Identify which cell holds the provided text, then report its (X, Y) central coordinate. 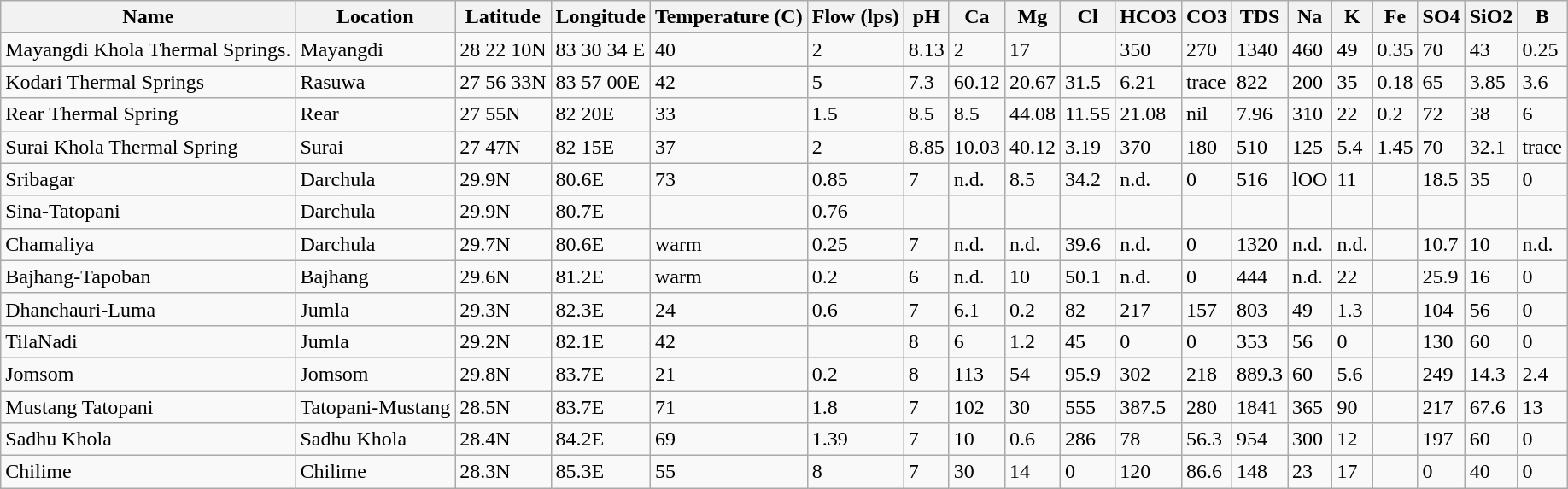
28.3N (503, 472)
14 (1032, 472)
86.6 (1206, 472)
Ca (977, 17)
27 56 33N (503, 82)
28.5N (503, 407)
Sina-Tatopani (149, 212)
148 (1259, 472)
69 (729, 440)
31.5 (1087, 82)
71 (729, 407)
1.39 (856, 440)
1.3 (1353, 309)
113 (977, 374)
55 (729, 472)
0.85 (856, 179)
Temperature (C) (729, 17)
1.5 (856, 114)
Surai (376, 147)
280 (1206, 407)
157 (1206, 309)
Dhanchauri-Luma (149, 309)
3.85 (1491, 82)
0.35 (1395, 49)
Name (149, 17)
516 (1259, 179)
130 (1442, 341)
82 (1087, 309)
954 (1259, 440)
nil (1206, 114)
Bajhang (376, 277)
Mayangdi Khola Thermal Springs. (149, 49)
28 22 10N (503, 49)
Surai Khola Thermal Spring (149, 147)
Mg (1032, 17)
350 (1149, 49)
Latitude (503, 17)
29.7N (503, 244)
44.08 (1032, 114)
TilaNadi (149, 341)
822 (1259, 82)
Kodari Thermal Springs (149, 82)
29.8N (503, 374)
200 (1310, 82)
387.5 (1149, 407)
34.2 (1087, 179)
Bajhang-Tapoban (149, 277)
33 (729, 114)
197 (1442, 440)
95.9 (1087, 374)
Chamaliya (149, 244)
16 (1491, 277)
510 (1259, 147)
889.3 (1259, 374)
249 (1442, 374)
5.4 (1353, 147)
Fe (1395, 17)
83 30 34 E (600, 49)
40.12 (1032, 147)
370 (1149, 147)
444 (1259, 277)
27 55N (503, 114)
Location (376, 17)
pH (926, 17)
CO3 (1206, 17)
82.1E (600, 341)
21 (729, 374)
50.1 (1087, 277)
65 (1442, 82)
Longitude (600, 17)
24 (729, 309)
310 (1310, 114)
1.8 (856, 407)
80.7E (600, 212)
SO4 (1442, 17)
29.3N (503, 309)
20.67 (1032, 82)
3.19 (1087, 147)
10.7 (1442, 244)
43 (1491, 49)
1.45 (1395, 147)
K (1353, 17)
82 20E (600, 114)
11.55 (1087, 114)
2.4 (1542, 374)
Sribagar (149, 179)
73 (729, 179)
270 (1206, 49)
6.1 (977, 309)
72 (1442, 114)
0.18 (1395, 82)
300 (1310, 440)
39.6 (1087, 244)
B (1542, 17)
1.2 (1032, 341)
32.1 (1491, 147)
14.3 (1491, 374)
10.03 (977, 147)
54 (1032, 374)
82.3E (600, 309)
29.6N (503, 277)
25.9 (1442, 277)
90 (1353, 407)
67.6 (1491, 407)
45 (1087, 341)
Mustang Tatopani (149, 407)
12 (1353, 440)
1320 (1259, 244)
6.21 (1149, 82)
120 (1149, 472)
803 (1259, 309)
1841 (1259, 407)
TDS (1259, 17)
7.96 (1259, 114)
21.08 (1149, 114)
23 (1310, 472)
Mayangdi (376, 49)
302 (1149, 374)
7.3 (926, 82)
60.12 (977, 82)
180 (1206, 147)
Rasuwa (376, 82)
28.4N (503, 440)
78 (1149, 440)
286 (1087, 440)
lOO (1310, 179)
37 (729, 147)
5.6 (1353, 374)
125 (1310, 147)
Rear (376, 114)
218 (1206, 374)
353 (1259, 341)
85.3E (600, 472)
83 57 00E (600, 82)
27 47N (503, 147)
Rear Thermal Spring (149, 114)
56.3 (1206, 440)
Cl (1087, 17)
104 (1442, 309)
84.2E (600, 440)
460 (1310, 49)
5 (856, 82)
SiO2 (1491, 17)
102 (977, 407)
365 (1310, 407)
Flow (lps) (856, 17)
29.2N (503, 341)
82 15E (600, 147)
3.6 (1542, 82)
Na (1310, 17)
HCO3 (1149, 17)
1340 (1259, 49)
11 (1353, 179)
18.5 (1442, 179)
13 (1542, 407)
38 (1491, 114)
Tatopani-Mustang (376, 407)
555 (1087, 407)
8.85 (926, 147)
8.13 (926, 49)
81.2E (600, 277)
0.76 (856, 212)
